For the text-containing cell, return its midpoint in [X, Y] coordinate format. 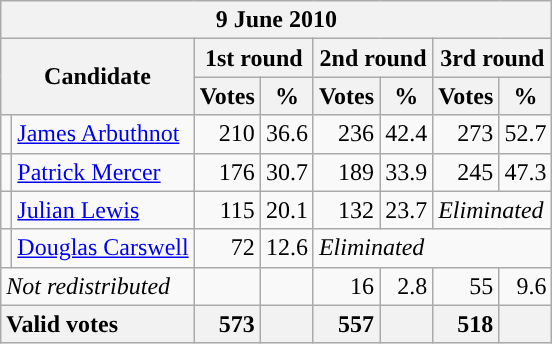
573 [227, 324]
2.8 [406, 286]
2nd round [372, 58]
1st round [254, 58]
30.7 [286, 172]
72 [227, 248]
518 [466, 324]
47.3 [526, 172]
42.4 [406, 134]
115 [227, 210]
9 June 2010 [276, 20]
20.1 [286, 210]
12.6 [286, 248]
3rd round [492, 58]
236 [346, 134]
273 [466, 134]
176 [227, 172]
210 [227, 134]
9.6 [526, 286]
557 [346, 324]
Candidate [98, 77]
245 [466, 172]
Julian Lewis [103, 210]
Douglas Carswell [103, 248]
Not redistributed [98, 286]
Valid votes [98, 324]
36.6 [286, 134]
16 [346, 286]
23.7 [406, 210]
33.9 [406, 172]
189 [346, 172]
132 [346, 210]
Patrick Mercer [103, 172]
52.7 [526, 134]
James Arbuthnot [103, 134]
55 [466, 286]
